Locate the cell with the specified text and output its [X, Y] center coordinate. 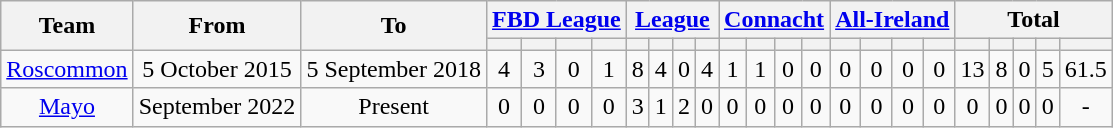
2 [684, 107]
- [1086, 107]
5 October 2015 [217, 69]
From [217, 26]
September 2022 [217, 107]
Mayo [67, 107]
FBD League [557, 20]
Total [1034, 20]
5 [1048, 69]
League [672, 20]
Present [394, 107]
All-Ireland [892, 20]
Team [67, 26]
5 September 2018 [394, 69]
Roscommon [67, 69]
Connacht [774, 20]
To [394, 26]
61.5 [1086, 69]
13 [972, 69]
